Identify which cell holds the provided text, then report its (x, y) central coordinate. 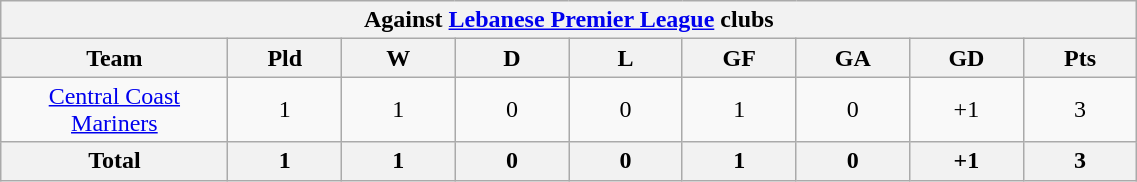
D (512, 58)
GF (739, 58)
Pts (1080, 58)
Pld (285, 58)
W (399, 58)
GA (853, 58)
Total (114, 161)
Team (114, 58)
Against Lebanese Premier League clubs (569, 20)
L (626, 58)
GD (967, 58)
Central Coast Mariners (114, 110)
